Determine the (x, y) coordinate at the center of the cell enclosing the given text.  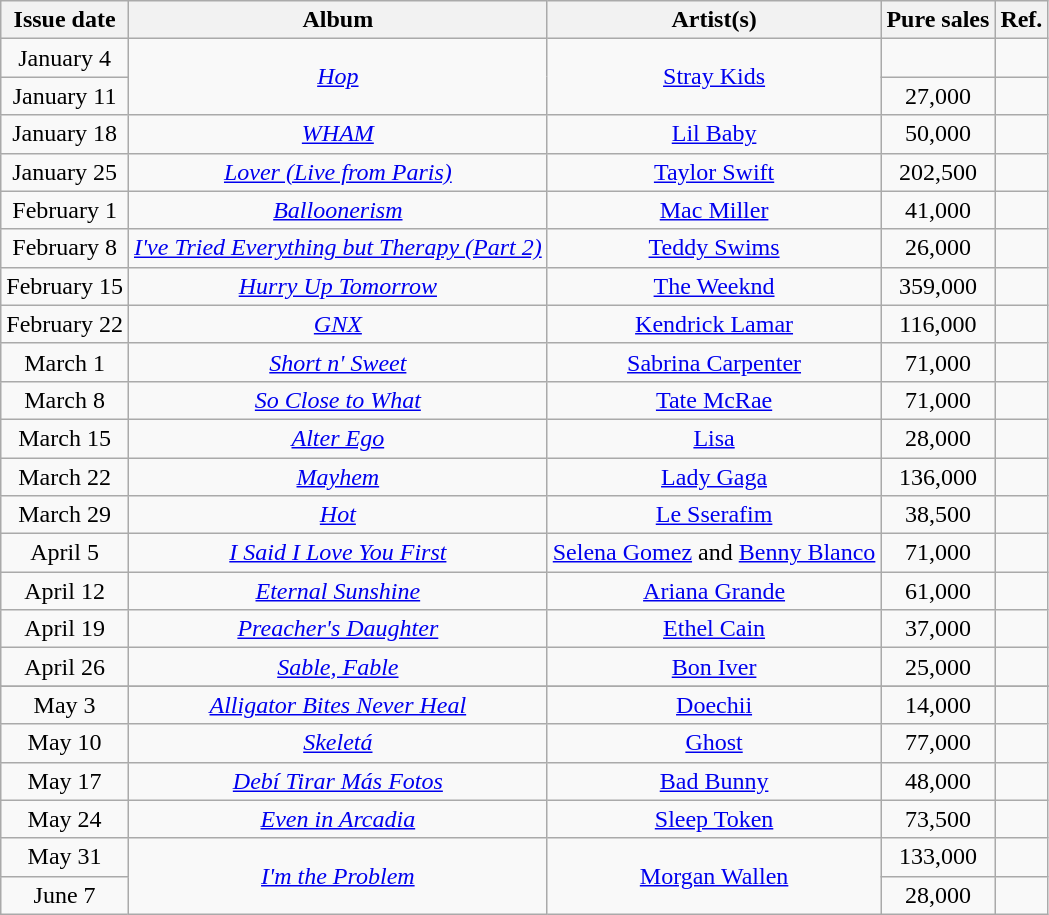
May 31 (65, 857)
77,000 (938, 743)
25,000 (938, 667)
Mac Miller (714, 210)
73,500 (938, 819)
133,000 (938, 857)
Kendrick Lamar (714, 324)
I Said I Love You First (338, 553)
136,000 (938, 477)
Balloonerism (338, 210)
37,000 (938, 629)
February 8 (65, 248)
March 8 (65, 400)
February 15 (65, 286)
Sable, Fable (338, 667)
26,000 (938, 248)
Eternal Sunshine (338, 591)
January 18 (65, 134)
61,000 (938, 591)
April 5 (65, 553)
Doechii (714, 705)
I've Tried Everything but Therapy (Part 2) (338, 248)
202,500 (938, 172)
Lady Gaga (714, 477)
Ariana Grande (714, 591)
Tate McRae (714, 400)
Skeletá (338, 743)
Selena Gomez and Benny Blanco (714, 553)
March 15 (65, 438)
February 22 (65, 324)
March 22 (65, 477)
116,000 (938, 324)
Mayhem (338, 477)
Issue date (65, 20)
Artist(s) (714, 20)
The Weeknd (714, 286)
Hot (338, 515)
January 4 (65, 58)
May 10 (65, 743)
14,000 (938, 705)
27,000 (938, 96)
Alter Ego (338, 438)
Sleep Token (714, 819)
Hop (338, 77)
Debí Tirar Más Fotos (338, 781)
April 26 (65, 667)
April 12 (65, 591)
Album (338, 20)
Bon Iver (714, 667)
Stray Kids (714, 77)
March 29 (65, 515)
Ghost (714, 743)
February 1 (65, 210)
38,500 (938, 515)
March 1 (65, 362)
January 11 (65, 96)
Sabrina Carpenter (714, 362)
Morgan Wallen (714, 876)
Teddy Swims (714, 248)
50,000 (938, 134)
So Close to What (338, 400)
Ref. (1022, 20)
Even in Arcadia (338, 819)
Hurry Up Tomorrow (338, 286)
Lisa (714, 438)
48,000 (938, 781)
Taylor Swift (714, 172)
Bad Bunny (714, 781)
Lover (Live from Paris) (338, 172)
June 7 (65, 895)
41,000 (938, 210)
WHAM (338, 134)
January 25 (65, 172)
GNX (338, 324)
Short n' Sweet (338, 362)
I'm the Problem (338, 876)
May 17 (65, 781)
April 19 (65, 629)
359,000 (938, 286)
Pure sales (938, 20)
May 3 (65, 705)
Le Sserafim (714, 515)
Alligator Bites Never Heal (338, 705)
May 24 (65, 819)
Ethel Cain (714, 629)
Lil Baby (714, 134)
Preacher's Daughter (338, 629)
